Return [X, Y] of the center of cell containing provided text 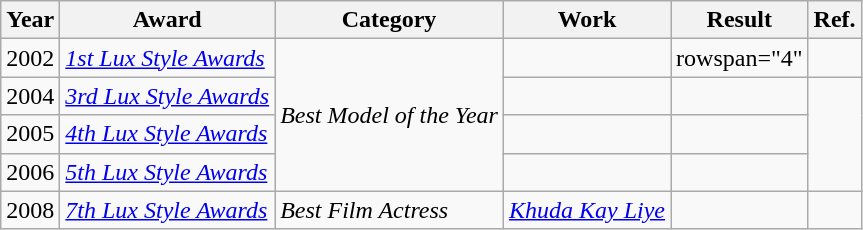
Award [168, 20]
2006 [30, 172]
7th Lux Style Awards [168, 210]
Work [586, 20]
Category [390, 20]
3rd Lux Style Awards [168, 96]
2004 [30, 96]
rowspan="4" [740, 58]
4th Lux Style Awards [168, 134]
Ref. [834, 20]
Best Film Actress [390, 210]
1st Lux Style Awards [168, 58]
5th Lux Style Awards [168, 172]
Year [30, 20]
Best Model of the Year [390, 115]
2002 [30, 58]
2008 [30, 210]
Result [740, 20]
2005 [30, 134]
Khuda Kay Liye [586, 210]
